Detect which cell encompasses the target text, then output its [x, y] center coordinate. 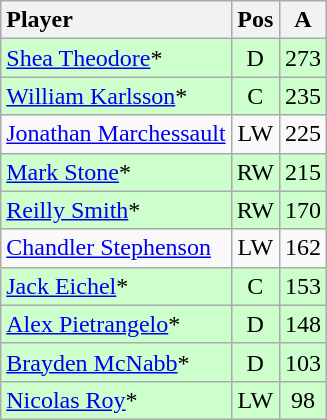
A [302, 20]
Alex Pietrangelo* [116, 324]
Player [116, 20]
Jack Eichel* [116, 286]
Reilly Smith* [116, 210]
225 [302, 134]
Chandler Stephenson [116, 248]
Brayden McNabb* [116, 362]
Nicolas Roy* [116, 400]
Shea Theodore* [116, 58]
William Karlsson* [116, 96]
103 [302, 362]
148 [302, 324]
153 [302, 286]
170 [302, 210]
98 [302, 400]
Pos [255, 20]
Mark Stone* [116, 172]
162 [302, 248]
Jonathan Marchessault [116, 134]
215 [302, 172]
273 [302, 58]
235 [302, 96]
